For the text-containing cell, return its midpoint in (X, Y) coordinate format. 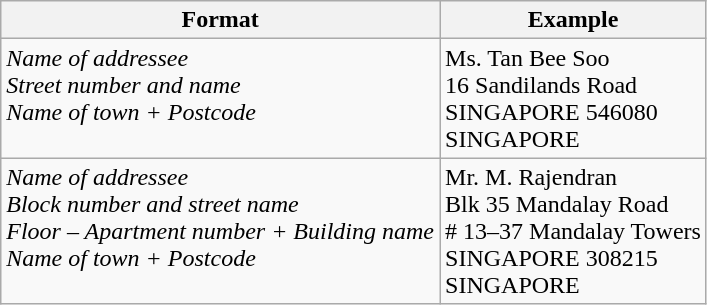
Mr. M. RajendranBlk 35 Mandalay Road # 13–37 Mandalay Towers SINGAPORE 308215 SINGAPORE (574, 231)
Ms. Tan Bee Soo16 Sandilands RoadSINGAPORE 546080SINGAPORE (574, 98)
Name of addresseeStreet number and nameName of town + Postcode (220, 98)
Name of addresseeBlock number and street nameFloor – Apartment number + Building nameName of town + Postcode (220, 231)
Example (574, 20)
Format (220, 20)
